Pinpoint the cell where the given text exists, returning its [x, y] midpoint coordinate. 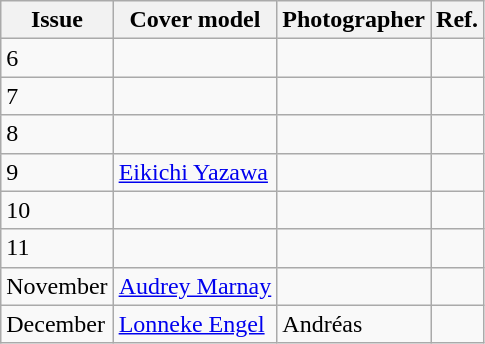
Audrey Marnay [195, 286]
Lonneke Engel [195, 324]
Andréas [354, 324]
Ref. [458, 20]
Eikichi Yazawa [195, 172]
Issue [57, 20]
Cover model [195, 20]
6 [57, 58]
8 [57, 134]
November [57, 286]
Photographer [354, 20]
10 [57, 210]
7 [57, 96]
9 [57, 172]
11 [57, 248]
December [57, 324]
